Pinpoint the cell where the given text exists, returning its [x, y] midpoint coordinate. 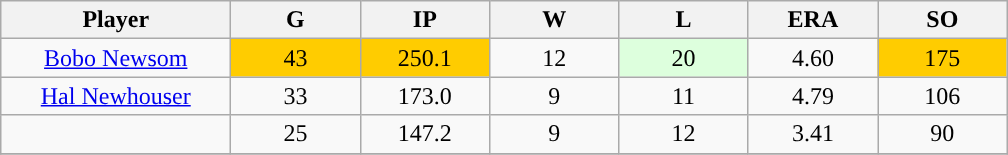
173.0 [424, 96]
250.1 [424, 58]
Bobo Newsom [116, 58]
IP [424, 20]
147.2 [424, 134]
Hal Newhouser [116, 96]
43 [296, 58]
25 [296, 134]
20 [684, 58]
ERA [812, 20]
3.41 [812, 134]
L [684, 20]
106 [942, 96]
33 [296, 96]
11 [684, 96]
4.79 [812, 96]
SO [942, 20]
175 [942, 58]
W [554, 20]
4.60 [812, 58]
90 [942, 134]
G [296, 20]
Player [116, 20]
